For the text-containing cell, return its midpoint in (x, y) coordinate format. 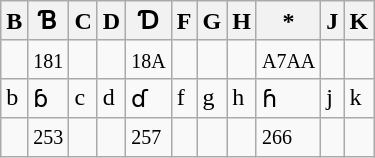
D (111, 21)
j (332, 98)
k (359, 98)
253 (48, 137)
d (111, 98)
C (83, 21)
Ɓ (48, 21)
H (242, 21)
257 (149, 137)
18A (149, 59)
f (184, 98)
c (83, 98)
ɗ (149, 98)
B (14, 21)
G (212, 21)
ɦ (288, 98)
F (184, 21)
A7AA (288, 59)
ɓ (48, 98)
181 (48, 59)
b (14, 98)
Ɗ (149, 21)
* (288, 21)
h (242, 98)
266 (288, 137)
K (359, 21)
g (212, 98)
J (332, 21)
